Extract the (x, y) coordinate from the center of the cell holding the provided text.  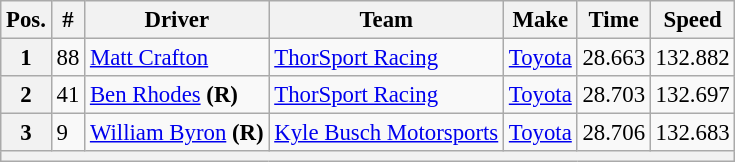
Matt Crafton (177, 58)
88 (68, 58)
Pos. (26, 20)
# (68, 20)
132.697 (692, 95)
Make (541, 20)
Driver (177, 20)
28.663 (614, 58)
Time (614, 20)
3 (26, 133)
Speed (692, 20)
1 (26, 58)
28.706 (614, 133)
132.683 (692, 133)
Kyle Busch Motorsports (386, 133)
28.703 (614, 95)
2 (26, 95)
132.882 (692, 58)
Ben Rhodes (R) (177, 95)
Team (386, 20)
9 (68, 133)
41 (68, 95)
William Byron (R) (177, 133)
